Capture the cell that displays the provided text and extract its (x, y) central coordinate. 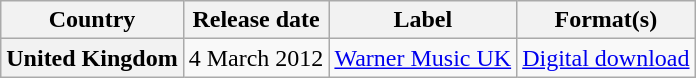
Warner Music UK (423, 58)
United Kingdom (92, 58)
Format(s) (606, 20)
Country (92, 20)
4 March 2012 (256, 58)
Release date (256, 20)
Digital download (606, 58)
Label (423, 20)
